Find where the given text appears and provide that cell's center as (x, y) coordinate. 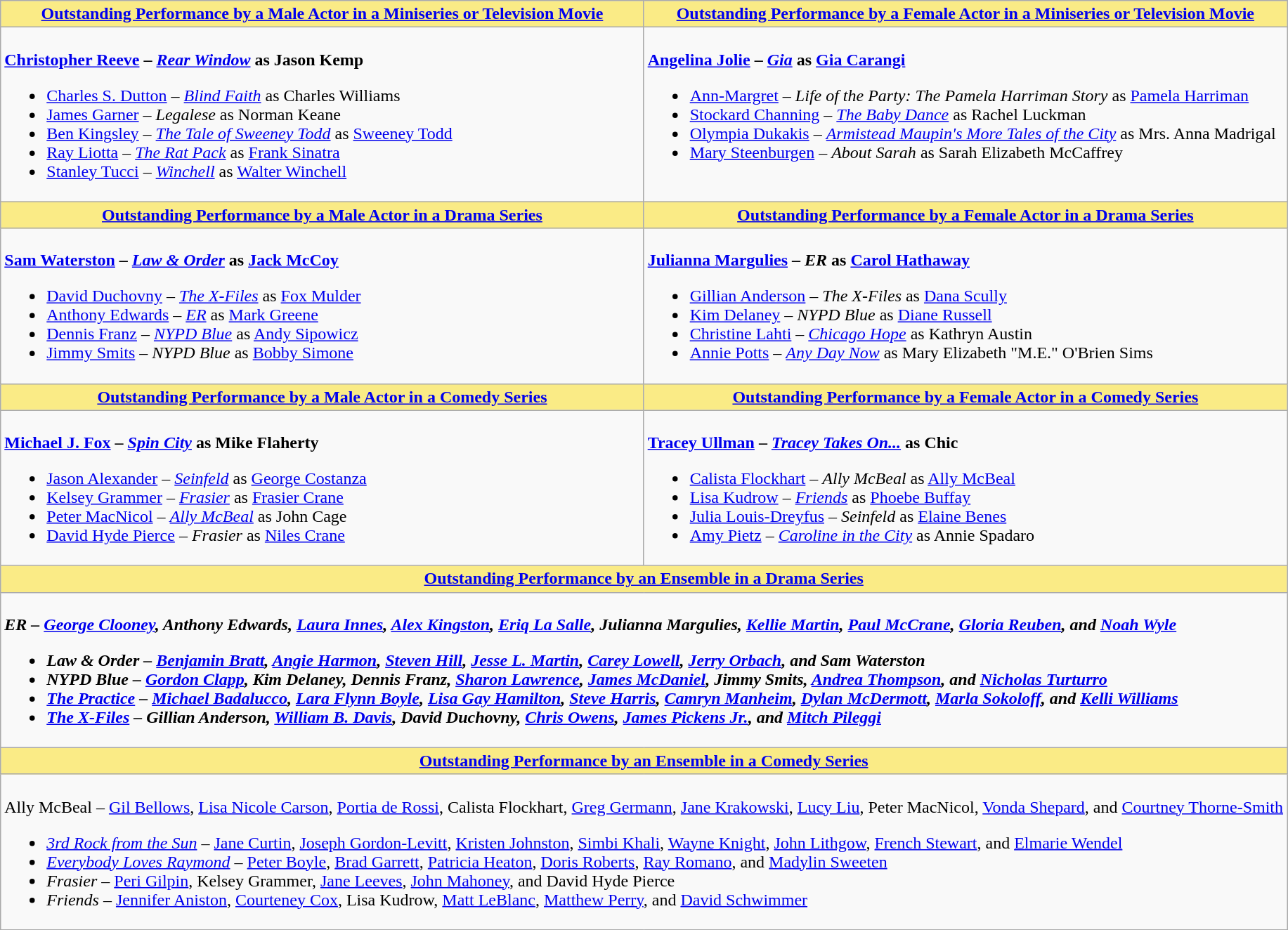
Outstanding Performance by a Female Actor in a Miniseries or Television Movie (965, 14)
Outstanding Performance by a Female Actor in a Comedy Series (965, 397)
Outstanding Performance by a Female Actor in a Drama Series (965, 215)
Outstanding Performance by a Male Actor in a Drama Series (322, 215)
Outstanding Performance by a Male Actor in a Miniseries or Television Movie (322, 14)
Outstanding Performance by a Male Actor in a Comedy Series (322, 397)
Outstanding Performance by an Ensemble in a Comedy Series (644, 761)
Outstanding Performance by an Ensemble in a Drama Series (644, 579)
